Determine the (X, Y) coordinate at the center of the cell enclosing the given text.  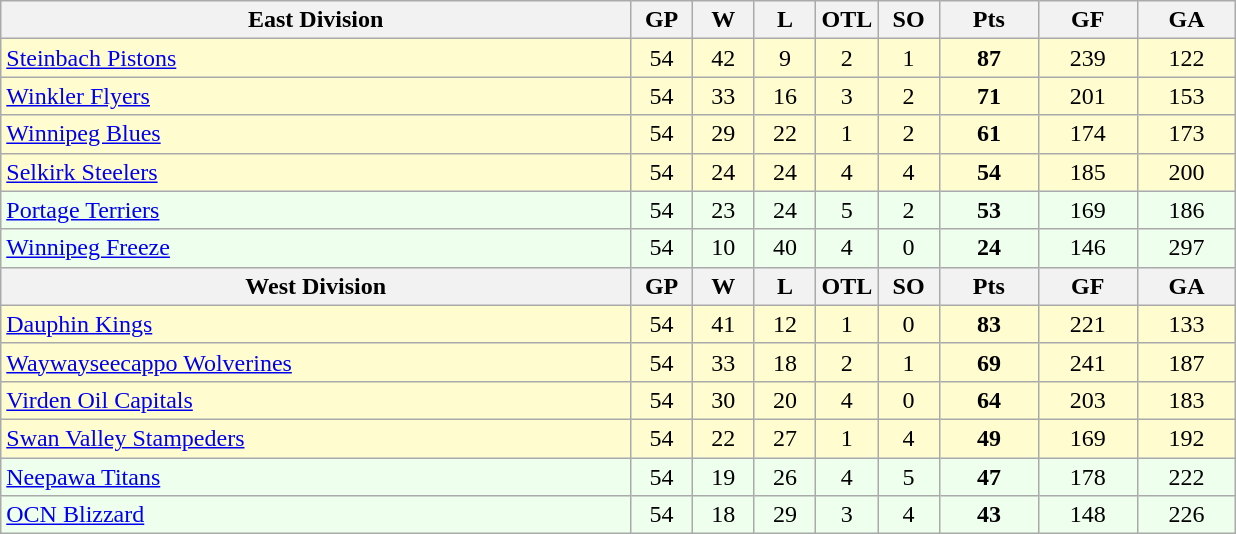
East Division (316, 20)
178 (1088, 477)
41 (723, 324)
19 (723, 477)
Virden Oil Capitals (316, 400)
148 (1088, 515)
174 (1088, 134)
10 (723, 248)
Winnipeg Blues (316, 134)
186 (1186, 210)
Neepawa Titans (316, 477)
173 (1186, 134)
200 (1186, 172)
64 (988, 400)
87 (988, 58)
40 (785, 248)
192 (1186, 438)
222 (1186, 477)
153 (1186, 96)
146 (1088, 248)
122 (1186, 58)
Dauphin Kings (316, 324)
201 (1088, 96)
16 (785, 96)
Steinbach Pistons (316, 58)
69 (988, 362)
43 (988, 515)
23 (723, 210)
12 (785, 324)
Selkirk Steelers (316, 172)
OCN Blizzard (316, 515)
West Division (316, 286)
20 (785, 400)
53 (988, 210)
203 (1088, 400)
Winkler Flyers (316, 96)
42 (723, 58)
27 (785, 438)
241 (1088, 362)
71 (988, 96)
Winnipeg Freeze (316, 248)
83 (988, 324)
133 (1186, 324)
Portage Terriers (316, 210)
183 (1186, 400)
Swan Valley Stampeders (316, 438)
49 (988, 438)
30 (723, 400)
239 (1088, 58)
9 (785, 58)
226 (1186, 515)
26 (785, 477)
Waywayseecappo Wolverines (316, 362)
47 (988, 477)
61 (988, 134)
297 (1186, 248)
187 (1186, 362)
221 (1088, 324)
185 (1088, 172)
